Determine the [X, Y] coordinate at the center of the cell enclosing the given text.  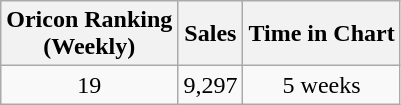
5 weeks [322, 85]
Oricon Ranking(Weekly) [90, 34]
Sales [210, 34]
Time in Chart [322, 34]
19 [90, 85]
9,297 [210, 85]
